Provide the [x, y] coordinate of the cell's center where the given text is located.  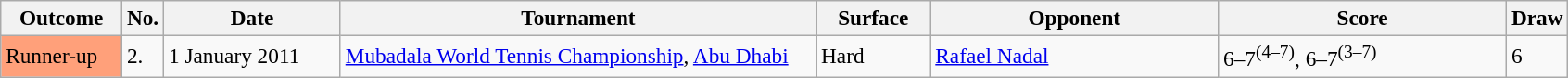
Tournament [578, 18]
Score [1362, 18]
Rafael Nadal [1075, 56]
Runner-up [61, 56]
Mubadala World Tennis Championship, Abu Dhabi [578, 56]
No. [143, 18]
2. [143, 56]
6 [1536, 56]
Draw [1536, 18]
Surface [873, 18]
Opponent [1075, 18]
Hard [873, 56]
Date [252, 18]
1 January 2011 [252, 56]
6–7(4–7), 6–7(3–7) [1362, 56]
Outcome [61, 18]
